From the cell containing the given text, extract its center point as (X, Y) coordinate. 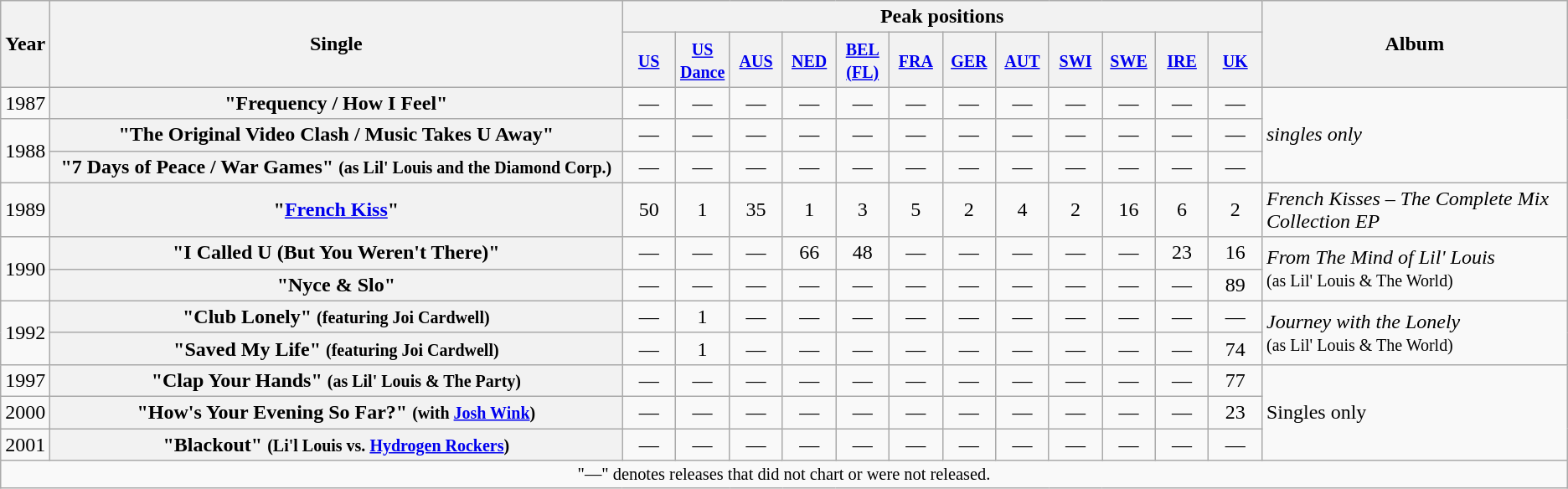
BEL(FL) (863, 60)
Singles only (1414, 412)
"—" denotes releases that did not chart or were not released. (784, 475)
77 (1235, 380)
AUS (756, 60)
Peak positions (942, 17)
AUT (1023, 60)
3 (863, 209)
US Dance (702, 60)
US (649, 60)
singles only (1414, 135)
6 (1182, 209)
FRA (916, 60)
66 (809, 253)
"Nyce & Slo" (337, 285)
Journey with the Lonely(as Lil' Louis & The World) (1414, 332)
2001 (25, 445)
Year (25, 44)
5 (916, 209)
IRE (1182, 60)
50 (649, 209)
SWE (1129, 60)
"Club Lonely" (featuring Joi Cardwell) (337, 317)
4 (1023, 209)
"7 Days of Peace / War Games" (as Lil' Louis and the Diamond Corp.) (337, 167)
1990 (25, 269)
Album (1414, 44)
2000 (25, 412)
From The Mind of Lil' Louis(as Lil' Louis & The World) (1414, 269)
1992 (25, 332)
"French Kiss" (337, 209)
"Frequency / How I Feel" (337, 103)
1988 (25, 151)
UK (1235, 60)
GER (969, 60)
SWI (1075, 60)
"Saved My Life" (featuring Joi Cardwell) (337, 348)
"The Original Video Clash / Music Takes U Away" (337, 135)
Single (337, 44)
French Kisses – The Complete Mix Collection EP (1414, 209)
48 (863, 253)
"I Called U (But You Weren't There)" (337, 253)
"Blackout" (Li'l Louis vs. Hydrogen Rockers) (337, 445)
"Clap Your Hands" (as Lil' Louis & The Party) (337, 380)
1989 (25, 209)
74 (1235, 348)
89 (1235, 285)
35 (756, 209)
"How's Your Evening So Far?" (with Josh Wink) (337, 412)
1987 (25, 103)
1997 (25, 380)
NED (809, 60)
